Return [X, Y] of the center of cell containing provided text 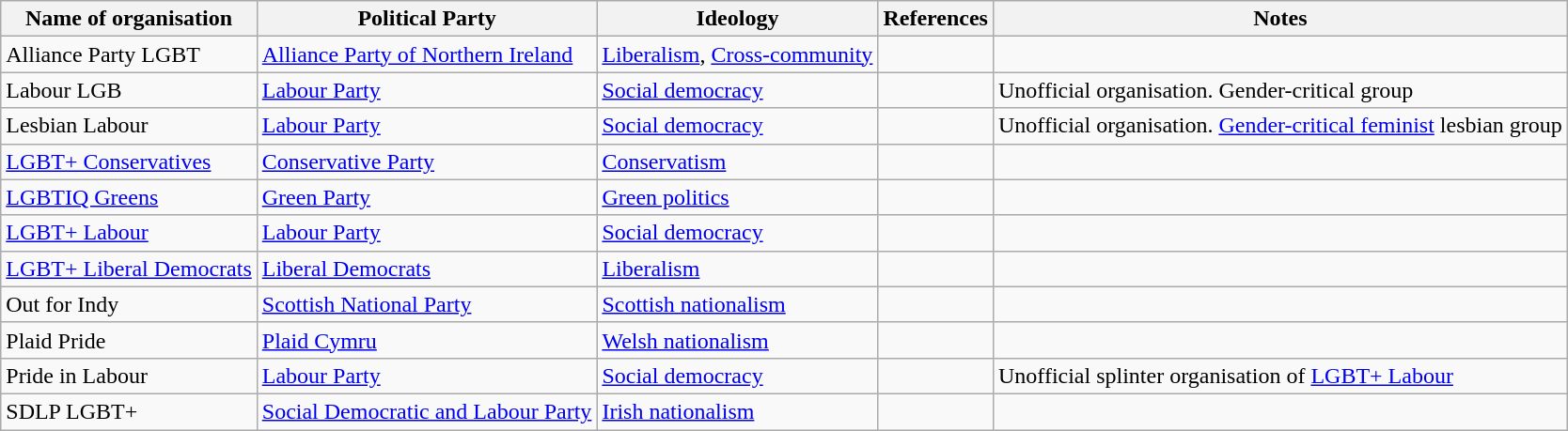
Scottish National Party [427, 304]
Scottish nationalism [737, 304]
Green politics [737, 197]
Liberalism, Cross-community [737, 54]
LGBT+ Conservatives [130, 162]
Liberalism [737, 269]
LGBT+ Labour [130, 233]
Conservatism [737, 162]
Unofficial organisation. Gender-critical feminist lesbian group [1280, 126]
Political Party [427, 19]
Ideology [737, 19]
Irish nationalism [737, 411]
LGBTIQ Greens [130, 197]
Alliance Party LGBT [130, 54]
Unofficial organisation. Gender-critical group [1280, 90]
Welsh nationalism [737, 340]
Notes [1280, 19]
Plaid Cymru [427, 340]
Conservative Party [427, 162]
Labour LGB [130, 90]
Social Democratic and Labour Party [427, 411]
References [936, 19]
Alliance Party of Northern Ireland [427, 54]
Green Party [427, 197]
Pride in Labour [130, 376]
Unofficial splinter organisation of LGBT+ Labour [1280, 376]
Out for Indy [130, 304]
SDLP LGBT+ [130, 411]
Liberal Democrats [427, 269]
LGBT+ Liberal Democrats [130, 269]
Plaid Pride [130, 340]
Name of organisation [130, 19]
Lesbian Labour [130, 126]
